Search for the cell housing the specified text and yield its [x, y] center coordinate. 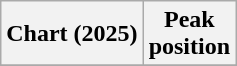
Chart (2025) [72, 34]
Peakposition [189, 34]
